From the cell containing the given text, extract its center point as [x, y] coordinate. 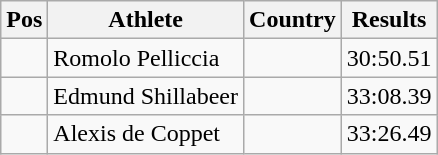
Pos [24, 20]
33:08.39 [389, 96]
33:26.49 [389, 134]
Results [389, 20]
Alexis de Coppet [146, 134]
Romolo Pelliccia [146, 58]
Country [293, 20]
Athlete [146, 20]
30:50.51 [389, 58]
Edmund Shillabeer [146, 96]
